Locate the cell with the specified text and output its (X, Y) center coordinate. 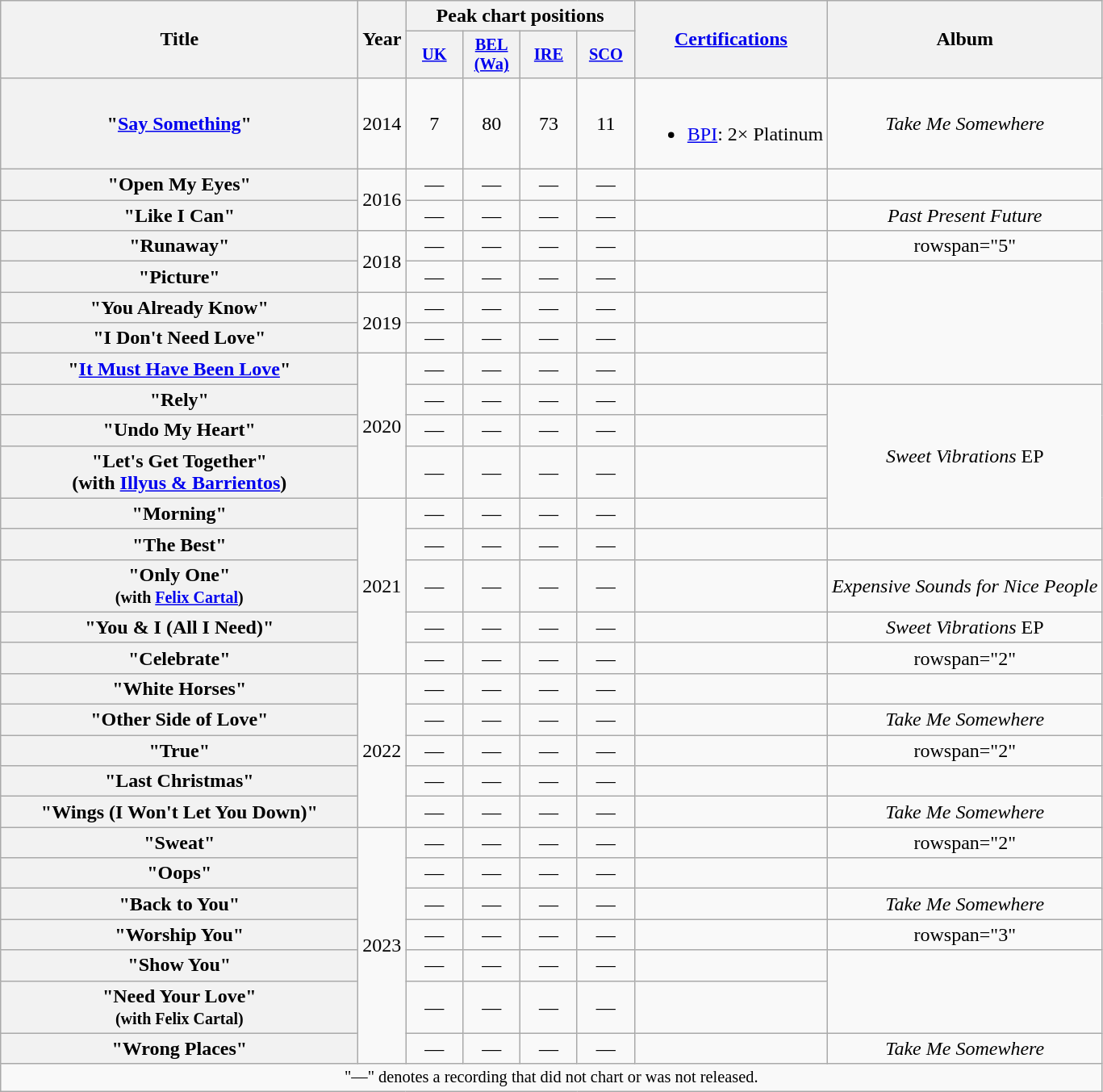
Certifications (731, 40)
IRE (549, 55)
"White Horses" (179, 688)
"Picture" (179, 277)
"It Must Have Been Love" (179, 369)
BPI: 2× Platinum (731, 123)
73 (549, 123)
"Other Side of Love" (179, 720)
"True" (179, 751)
Year (382, 40)
2019 (382, 323)
Expensive Sounds for Nice People (965, 586)
UK (434, 55)
"I Don't Need Love" (179, 338)
BEL(Wa) (492, 55)
11 (605, 123)
2018 (382, 261)
Title (179, 40)
"Show You" (179, 965)
"Only One"(with Felix Cartal) (179, 586)
"Morning" (179, 513)
2020 (382, 426)
"Open My Eyes" (179, 185)
"Sweat" (179, 843)
rowspan="3" (965, 935)
"Wings (I Won't Let You Down)" (179, 812)
"The Best" (179, 544)
7 (434, 123)
80 (492, 123)
"—" denotes a recording that did not chart or was not released. (552, 1077)
2016 (382, 200)
"Back to You" (179, 904)
SCO (605, 55)
"You Already Know" (179, 308)
"Undo My Heart" (179, 430)
2021 (382, 586)
"Runaway" (179, 246)
rowspan="5" (965, 246)
"Let's Get Together" (with Illyus & Barrientos) (179, 471)
Album (965, 40)
"Say Something" (179, 123)
"Like I Can" (179, 215)
"You & I (All I Need)" (179, 627)
"Last Christmas" (179, 781)
"Need Your Love"(with Felix Cartal) (179, 1007)
"Worship You" (179, 935)
"Wrong Places" (179, 1048)
2022 (382, 750)
"Rely" (179, 400)
2014 (382, 123)
2023 (382, 946)
Past Present Future (965, 215)
Peak chart positions (520, 16)
"Celebrate" (179, 658)
"Oops" (179, 873)
